Search for the cell housing the specified text and yield its [X, Y] center coordinate. 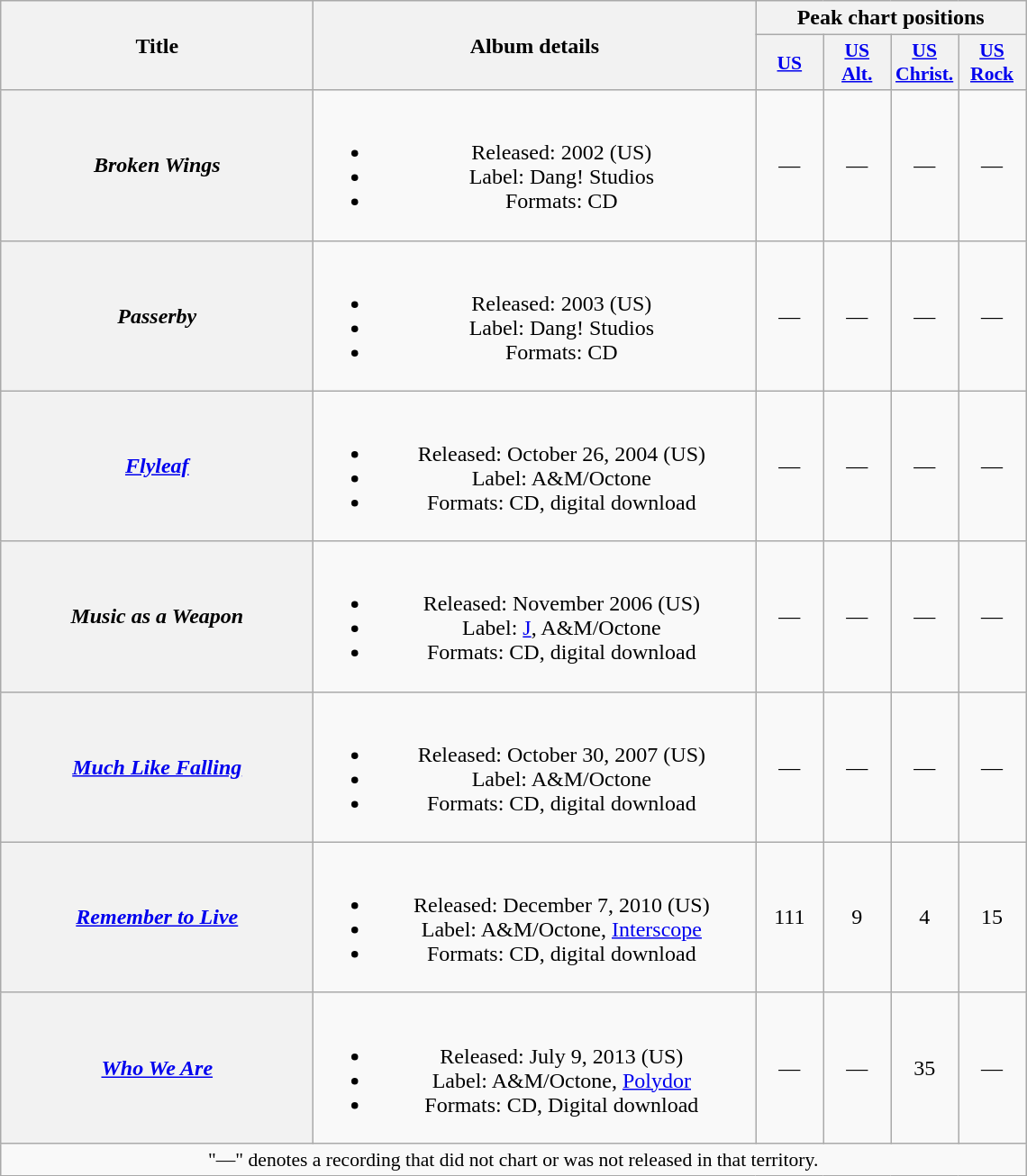
4 [924, 917]
Released: October 26, 2004 (US)Label: A&M/OctoneFormats: CD, digital download [535, 466]
Peak chart positions [891, 18]
USAlt. [858, 63]
35 [924, 1068]
Released: 2002 (US)Label: Dang! StudiosFormats: CD [535, 166]
Released: October 30, 2007 (US)Label: A&M/OctoneFormats: CD, digital download [535, 767]
Passerby [157, 315]
Who We Are [157, 1068]
Flyleaf [157, 466]
Title [157, 45]
Album details [535, 45]
111 [789, 917]
Released: 2003 (US)Label: Dang! StudiosFormats: CD [535, 315]
Remember to Live [157, 917]
USRock [993, 63]
Released: November 2006 (US)Label: J, A&M/OctoneFormats: CD, digital download [535, 616]
"—" denotes a recording that did not chart or was not released in that territory. [513, 1159]
USChrist. [924, 63]
Released: July 9, 2013 (US)Label: A&M/Octone, PolydorFormats: CD, Digital download [535, 1068]
Much Like Falling [157, 767]
15 [993, 917]
9 [858, 917]
Released: December 7, 2010 (US)Label: A&M/Octone, InterscopeFormats: CD, digital download [535, 917]
US [789, 63]
Music as a Weapon [157, 616]
Broken Wings [157, 166]
